Detect which cell encompasses the target text, then output its (X, Y) center coordinate. 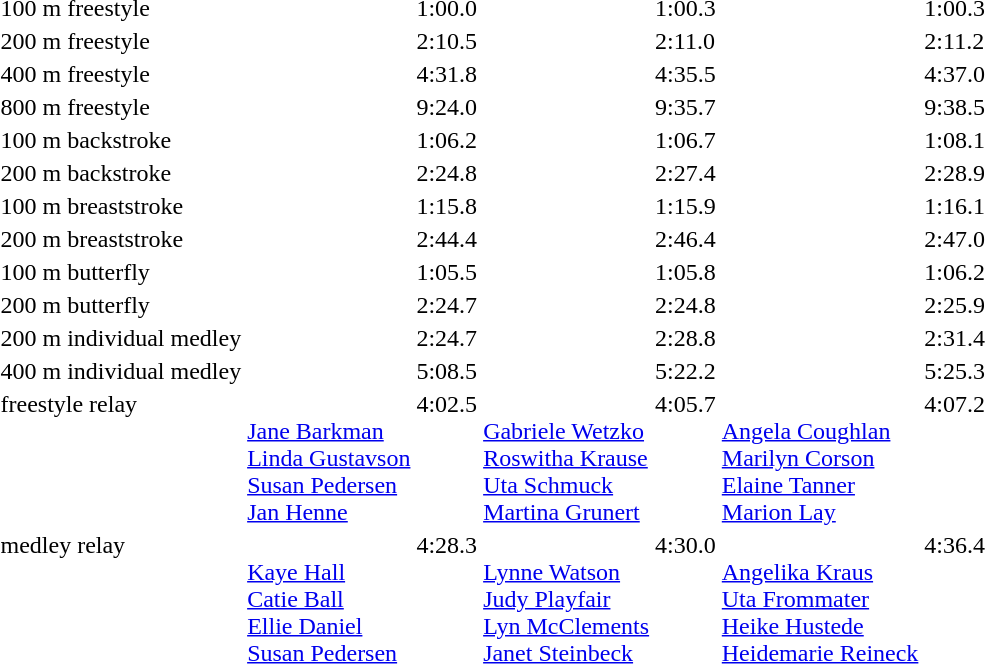
2:10.5 (447, 41)
1:06.7 (686, 140)
2:44.4 (447, 239)
9:35.7 (686, 107)
4:35.5 (686, 74)
4:05.7 (686, 458)
1:06.2 (447, 140)
1:15.9 (686, 206)
4:31.8 (447, 74)
1:05.8 (686, 272)
2:11.0 (686, 41)
5:22.2 (686, 371)
1:15.8 (447, 206)
4:02.5 (447, 458)
9:24.0 (447, 107)
2:27.4 (686, 173)
1:05.5 (447, 272)
5:08.5 (447, 371)
Jane BarkmanLinda GustavsonSusan PedersenJan Henne (329, 458)
2:28.8 (686, 338)
Gabriele WetzkoRoswitha KrauseUta SchmuckMartina Grunert (566, 458)
2:46.4 (686, 239)
Angela CoughlanMarilyn CorsonElaine TannerMarion Lay (820, 458)
